Detect which cell encompasses the target text, then output its (x, y) center coordinate. 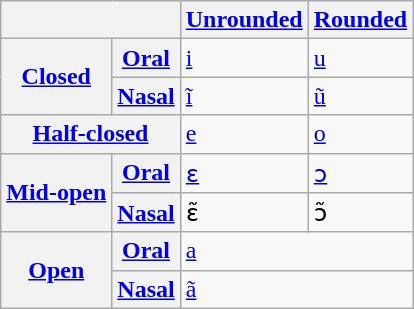
a (296, 251)
Open (56, 270)
ɔ̃ (360, 213)
Mid-open (56, 192)
ɔ (360, 173)
Half-closed (90, 134)
ũ (360, 96)
e (244, 134)
Unrounded (244, 20)
ɛ̃ (244, 213)
ã (296, 289)
o (360, 134)
Closed (56, 77)
Rounded (360, 20)
ɛ (244, 173)
i (244, 58)
u (360, 58)
ĩ (244, 96)
